Identify which cell holds the provided text, then report its (x, y) central coordinate. 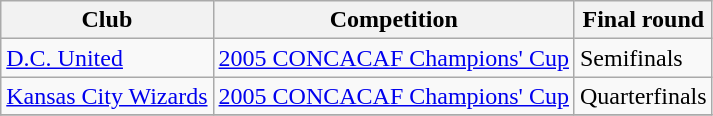
Competition (394, 20)
Club (107, 20)
D.C. United (107, 58)
Kansas City Wizards (107, 96)
Semifinals (643, 58)
Final round (643, 20)
Quarterfinals (643, 96)
